Find where the given text appears and provide that cell's center as [x, y] coordinate. 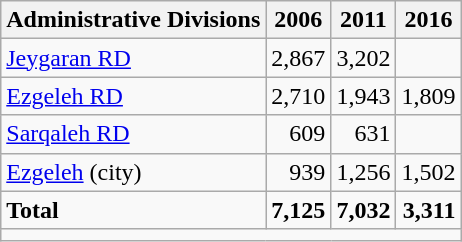
1,943 [364, 96]
1,502 [428, 172]
1,809 [428, 96]
609 [298, 134]
3,311 [428, 210]
1,256 [364, 172]
2,710 [298, 96]
Ezgeleh (city) [134, 172]
2016 [428, 20]
7,125 [298, 210]
Administrative Divisions [134, 20]
Jeygaran RD [134, 58]
Total [134, 210]
631 [364, 134]
2,867 [298, 58]
Sarqaleh RD [134, 134]
2006 [298, 20]
939 [298, 172]
3,202 [364, 58]
2011 [364, 20]
Ezgeleh RD [134, 96]
7,032 [364, 210]
